Pinpoint the cell where the given text exists, returning its [x, y] midpoint coordinate. 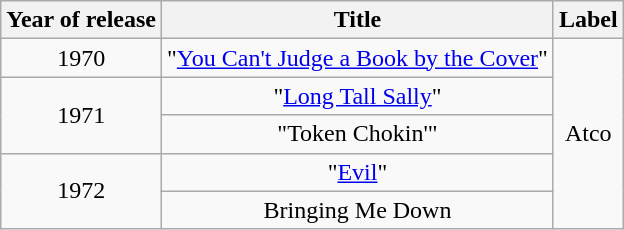
"Evil" [358, 172]
"You Can't Judge a Book by the Cover" [358, 58]
"Long Tall Sally" [358, 96]
Label [588, 20]
1970 [82, 58]
Bringing Me Down [358, 210]
Atco [588, 134]
Title [358, 20]
1972 [82, 191]
1971 [82, 115]
Year of release [82, 20]
"Token Chokin'" [358, 134]
